Pinpoint the cell where the given text exists, returning its [X, Y] midpoint coordinate. 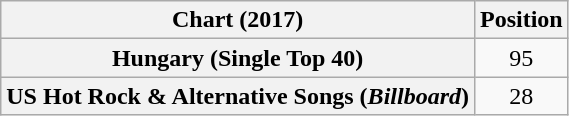
Hungary (Single Top 40) [238, 58]
95 [521, 58]
Chart (2017) [238, 20]
Position [521, 20]
US Hot Rock & Alternative Songs (Billboard) [238, 96]
28 [521, 96]
